Find where the given text appears and provide that cell's center as (x, y) coordinate. 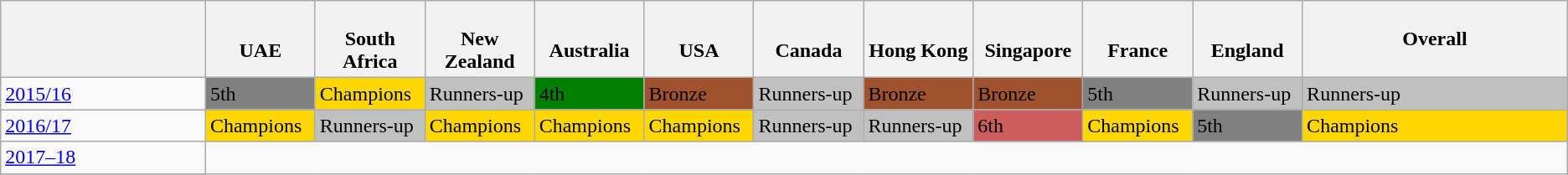
Hong Kong (918, 39)
England (1248, 39)
UAE (260, 39)
South Africa (370, 39)
Overall (1436, 39)
Canada (809, 39)
USA (699, 39)
Singapore (1029, 39)
2015/16 (104, 94)
2016/17 (104, 126)
4th (590, 94)
Australia (590, 39)
France (1137, 39)
New Zealand (479, 39)
6th (1029, 126)
2017–18 (104, 157)
